Detect which cell encompasses the target text, then output its [x, y] center coordinate. 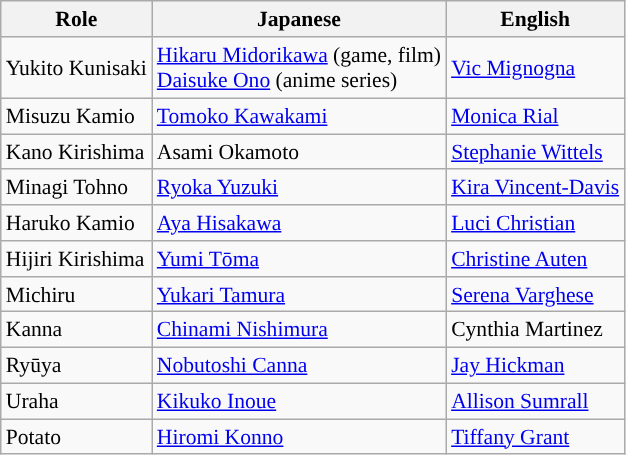
Tomoko Kawakami [299, 116]
Asami Okamoto [299, 152]
Role [76, 19]
Potato [76, 437]
Kira Vincent-Davis [535, 187]
Serena Varghese [535, 294]
Hijiri Kirishima [76, 259]
Ryūya [76, 365]
English [535, 19]
Hiromi Konno [299, 437]
Kanna [76, 330]
Haruko Kamio [76, 223]
Yumi Tōma [299, 259]
Luci Christian [535, 223]
Christine Auten [535, 259]
Nobutoshi Canna [299, 365]
Stephanie Wittels [535, 152]
Tiffany Grant [535, 437]
Allison Sumrall [535, 401]
Yukito Kunisaki [76, 68]
Minagi Tohno [76, 187]
Kano Kirishima [76, 152]
Misuzu Kamio [76, 116]
Michiru [76, 294]
Jay Hickman [535, 365]
Japanese [299, 19]
Monica Rial [535, 116]
Hikaru Midorikawa (game, film)Daisuke Ono (anime series) [299, 68]
Yukari Tamura [299, 294]
Kikuko Inoue [299, 401]
Cynthia Martinez [535, 330]
Ryoka Yuzuki [299, 187]
Uraha [76, 401]
Chinami Nishimura [299, 330]
Aya Hisakawa [299, 223]
Vic Mignogna [535, 68]
